Search for the cell housing the specified text and yield its (X, Y) center coordinate. 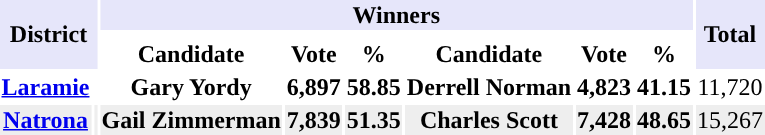
58.85 (374, 87)
Total (730, 34)
4,823 (604, 87)
15,267 (730, 120)
51.35 (374, 120)
District (48, 34)
41.15 (664, 87)
Natrona (46, 120)
Derrell Norman (488, 87)
6,897 (314, 87)
Winners (396, 15)
Gail Zimmerman (191, 120)
7,428 (604, 120)
Charles Scott (488, 120)
Laramie (46, 87)
Gary Yordy (191, 87)
7,839 (314, 120)
11,720 (730, 87)
48.65 (664, 120)
